Capture the cell that displays the provided text and extract its (X, Y) central coordinate. 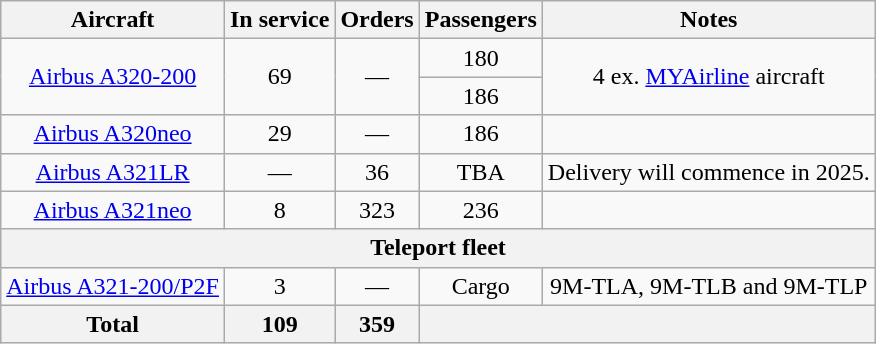
Airbus A321-200/P2F (113, 286)
236 (480, 210)
In service (279, 20)
4 ex. MYAirline aircraft (708, 77)
8 (279, 210)
Airbus A321LR (113, 172)
TBA (480, 172)
Notes (708, 20)
109 (279, 324)
323 (377, 210)
Total (113, 324)
9M-TLA, 9M-TLB and 9M-TLP (708, 286)
180 (480, 58)
Orders (377, 20)
359 (377, 324)
Passengers (480, 20)
Airbus A320neo (113, 134)
3 (279, 286)
36 (377, 172)
Cargo (480, 286)
Teleport fleet (438, 248)
69 (279, 77)
29 (279, 134)
Airbus A320-200 (113, 77)
Aircraft (113, 20)
Delivery will commence in 2025. (708, 172)
Airbus A321neo (113, 210)
